Return [x, y] of the center of cell containing provided text 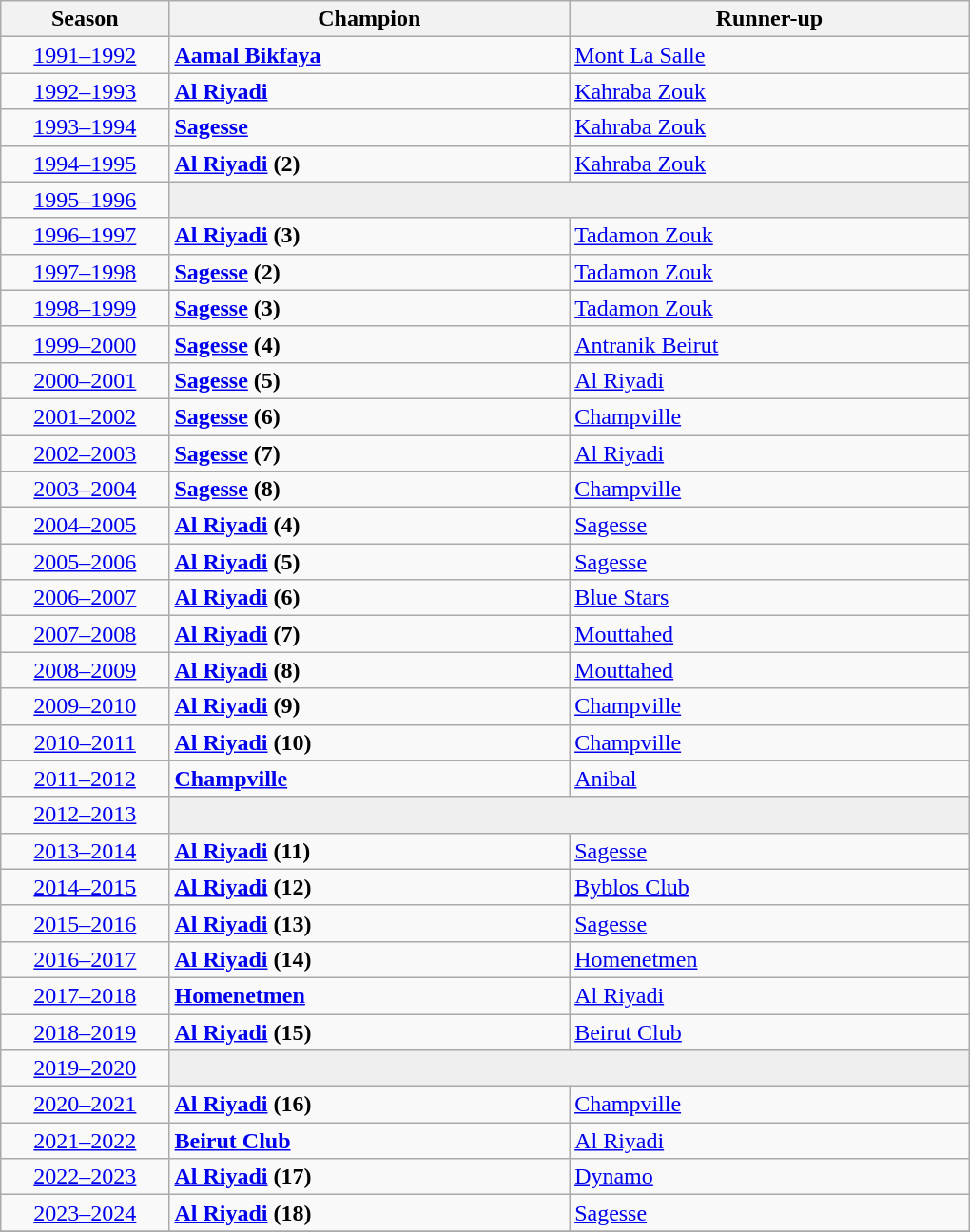
2010–2011 [86, 742]
2020–2021 [86, 1105]
Al Riyadi (17) [369, 1177]
Al Riyadi (15) [369, 1031]
Season [86, 19]
2008–2009 [86, 670]
2021–2022 [86, 1141]
Champion [369, 19]
2006–2007 [86, 598]
2019–2020 [86, 1068]
Al Riyadi (5) [369, 562]
2001–2002 [86, 416]
1992–1993 [86, 91]
Al Riyadi (9) [369, 706]
Al Riyadi (2) [369, 164]
Byblos Club [770, 887]
Al Riyadi (14) [369, 959]
Runner-up [770, 19]
Sagesse (7) [369, 453]
Al Riyadi (12) [369, 887]
2017–2018 [86, 995]
Sagesse (8) [369, 490]
2000–2001 [86, 380]
2003–2004 [86, 490]
1993–1994 [86, 127]
2015–2016 [86, 923]
Sagesse (5) [369, 380]
Mont La Salle [770, 55]
1991–1992 [86, 55]
Al Riyadi (8) [369, 670]
2018–2019 [86, 1031]
2011–2012 [86, 779]
Sagesse (3) [369, 308]
Sagesse (4) [369, 344]
Al Riyadi (11) [369, 851]
Antranik Beirut [770, 344]
Al Riyadi (7) [369, 634]
1995–1996 [86, 200]
2005–2006 [86, 562]
Al Riyadi (4) [369, 526]
Anibal [770, 779]
Al Riyadi (18) [369, 1213]
1994–1995 [86, 164]
Al Riyadi (13) [369, 923]
Al Riyadi (16) [369, 1105]
Al Riyadi (3) [369, 236]
Al Riyadi (10) [369, 742]
2013–2014 [86, 851]
2012–2013 [86, 815]
2009–2010 [86, 706]
2007–2008 [86, 634]
Al Riyadi (6) [369, 598]
2002–2003 [86, 453]
1999–2000 [86, 344]
Sagesse (6) [369, 416]
1997–1998 [86, 272]
2022–2023 [86, 1177]
2016–2017 [86, 959]
Blue Stars [770, 598]
Sagesse (2) [369, 272]
Dynamo [770, 1177]
2014–2015 [86, 887]
1998–1999 [86, 308]
2023–2024 [86, 1213]
2004–2005 [86, 526]
Aamal Bikfaya [369, 55]
1996–1997 [86, 236]
